For the text-containing cell, return its midpoint in [x, y] coordinate format. 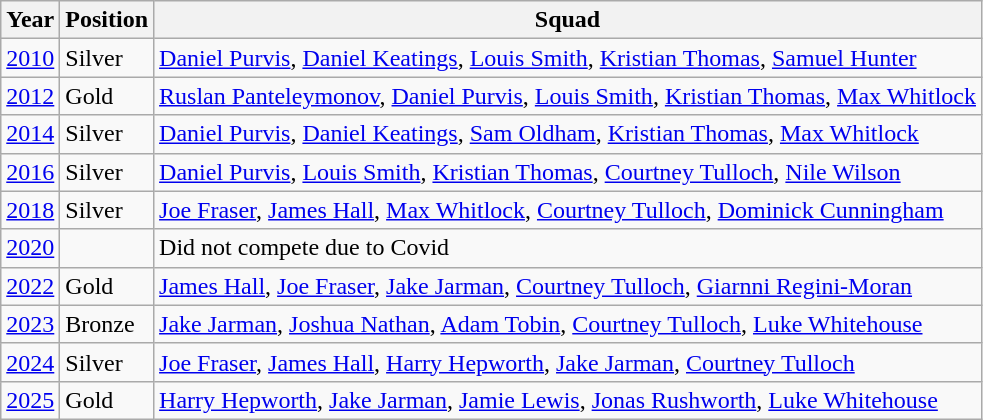
Squad [568, 20]
Harry Hepworth, Jake Jarman, Jamie Lewis, Jonas Rushworth, Luke Whitehouse [568, 400]
2023 [30, 324]
2012 [30, 96]
Daniel Purvis, Daniel Keatings, Louis Smith, Kristian Thomas, Samuel Hunter [568, 58]
2018 [30, 210]
Joe Fraser, James Hall, Harry Hepworth, Jake Jarman, Courtney Tulloch [568, 362]
Jake Jarman, Joshua Nathan, Adam Tobin, Courtney Tulloch, Luke Whitehouse [568, 324]
2025 [30, 400]
Position [107, 20]
2010 [30, 58]
2016 [30, 172]
Joe Fraser, James Hall, Max Whitlock, Courtney Tulloch, Dominick Cunningham [568, 210]
Daniel Purvis, Louis Smith, Kristian Thomas, Courtney Tulloch, Nile Wilson [568, 172]
Year [30, 20]
Bronze [107, 324]
2014 [30, 134]
Daniel Purvis, Daniel Keatings, Sam Oldham, Kristian Thomas, Max Whitlock [568, 134]
2024 [30, 362]
Did not compete due to Covid [568, 248]
2022 [30, 286]
James Hall, Joe Fraser, Jake Jarman, Courtney Tulloch, Giarnni Regini-Moran [568, 286]
2020 [30, 248]
Ruslan Panteleymonov, Daniel Purvis, Louis Smith, Kristian Thomas, Max Whitlock [568, 96]
